Extract the [X, Y] coordinate from the center of the cell holding the provided text.  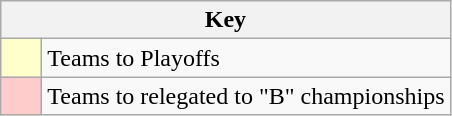
Teams to relegated to "B" championships [246, 96]
Key [226, 20]
Teams to Playoffs [246, 58]
